Scan for the cell matching the given text and deliver its [x, y] coordinate at center. 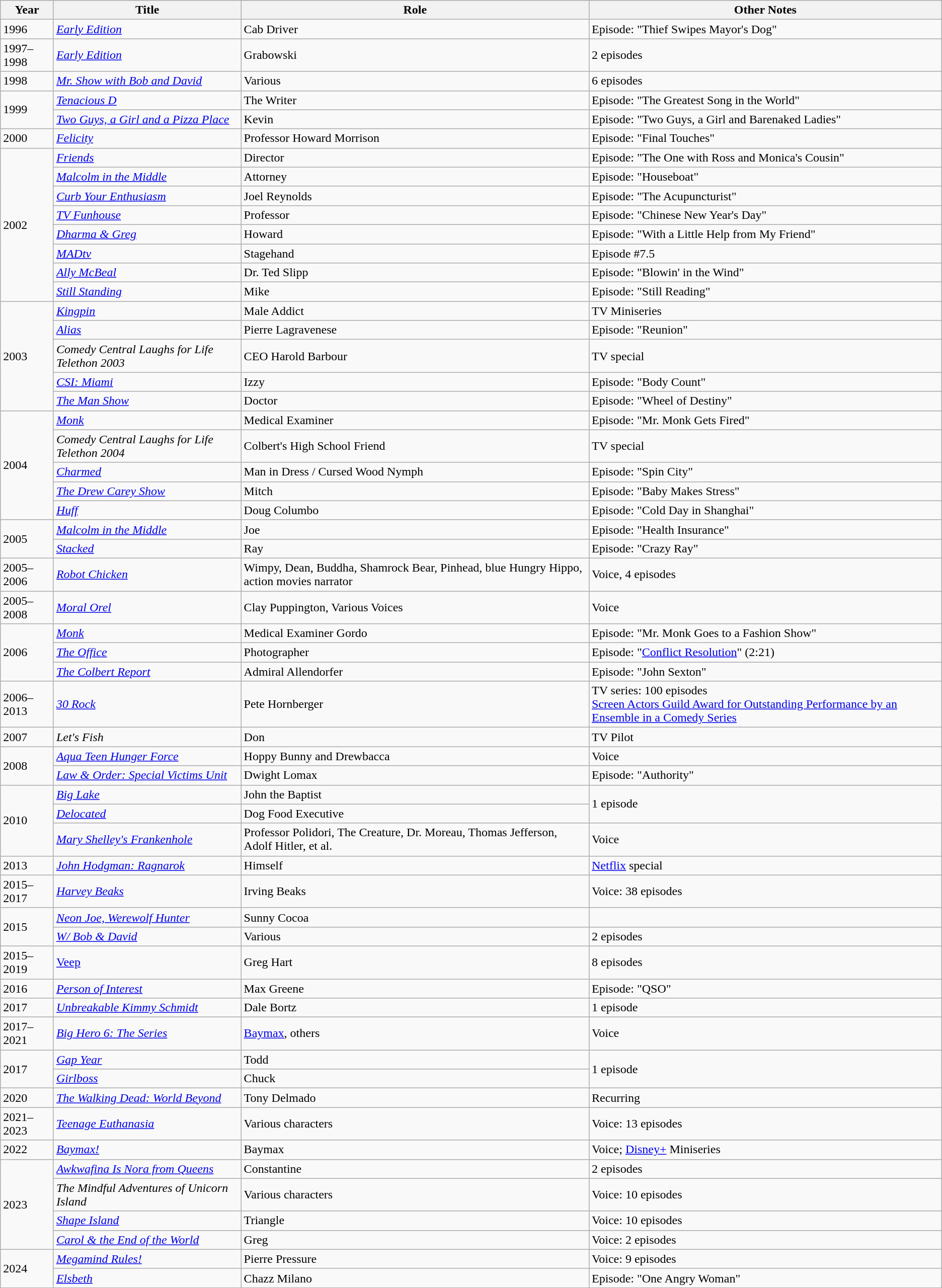
Role [415, 10]
Voice: 38 episodes [765, 892]
Neon Joe, Werewolf Hunter [147, 917]
Gap Year [147, 1060]
Pierre Pressure [415, 1259]
Howard [415, 234]
Voice, 4 episodes [765, 575]
Mitch [415, 491]
Stagehand [415, 253]
Episode: "John Sexton" [765, 672]
Greg [415, 1240]
Comedy Central Laughs for Life Telethon 2003 [147, 356]
Episode: "QSO" [765, 989]
The Drew Carey Show [147, 491]
1999 [27, 110]
Izzy [415, 382]
Baymax! [147, 1150]
2010 [27, 820]
Episode: "Health Insurance" [765, 529]
Male Addict [415, 311]
Veep [147, 962]
2015–2019 [27, 962]
2006 [27, 653]
2002 [27, 224]
Elsbeth [147, 1278]
Episode: "The Acupuncturist" [765, 196]
Wimpy, Dean, Buddha, Shamrock Bear, Pinhead, blue Hungry Hippo, action movies narrator [415, 575]
Episode: "Final Touches" [765, 138]
Professor Polidori, The Creature, Dr. Moreau, Thomas Jefferson, Adolf Hitler, et al. [415, 839]
Chuck [415, 1079]
Pierre Lagravenese [415, 330]
Other Notes [765, 10]
Episode: "Authority" [765, 775]
MADtv [147, 253]
The Office [147, 653]
Robot Chicken [147, 575]
Dr. Ted Slipp [415, 273]
Big Hero 6: The Series [147, 1033]
Episode: "Two Guys, a Girl and Barenaked Ladies" [765, 119]
Two Guys, a Girl and a Pizza Place [147, 119]
CEO Harold Barbour [415, 356]
Todd [415, 1060]
Mr. Show with Bob and David [147, 81]
2023 [27, 1204]
Professor [415, 215]
Dog Food Executive [415, 814]
Medical Examiner [415, 420]
Episode: "Houseboat" [765, 177]
Attorney [415, 177]
Title [147, 10]
2005 [27, 539]
Big Lake [147, 794]
2006–2013 [27, 704]
Huff [147, 510]
Episode: "The One with Ross and Monica's Cousin" [765, 157]
Curb Your Enthusiasm [147, 196]
Let's Fish [147, 737]
2003 [27, 356]
Teenage Euthanasia [147, 1124]
John the Baptist [415, 794]
Joe [415, 529]
Tony Delmado [415, 1098]
Voice: 13 episodes [765, 1124]
Moral Orel [147, 607]
Ally McBeal [147, 273]
The Man Show [147, 401]
Sunny Cocoa [415, 917]
Doug Columbo [415, 510]
2013 [27, 865]
2020 [27, 1098]
2021–2023 [27, 1124]
TV Funhouse [147, 215]
Year [27, 10]
Harvey Beaks [147, 892]
2016 [27, 989]
Colbert's High School Friend [415, 446]
The Colbert Report [147, 672]
Baymax [415, 1150]
Charmed [147, 472]
Megamind Rules! [147, 1259]
Girlboss [147, 1079]
Friends [147, 157]
Director [415, 157]
Max Greene [415, 989]
Chazz Milano [415, 1278]
Felicity [147, 138]
TV Pilot [765, 737]
Delocated [147, 814]
Dharma & Greg [147, 234]
Recurring [765, 1098]
Cab Driver [415, 29]
Voice; Disney+ Miniseries [765, 1150]
The Writer [415, 100]
Mary Shelley's Frankenhole [147, 839]
Alias [147, 330]
Episode: "Mr. Monk Gets Fired" [765, 420]
The Walking Dead: World Beyond [147, 1098]
Constantine [415, 1169]
2000 [27, 138]
Dwight Lomax [415, 775]
2022 [27, 1150]
2005–2006 [27, 575]
Greg Hart [415, 962]
8 episodes [765, 962]
Episode: "Crazy Ray" [765, 548]
Don [415, 737]
Ray [415, 548]
Tenacious D [147, 100]
Voice: 2 episodes [765, 1240]
Baymax, others [415, 1033]
2015–2017 [27, 892]
John Hodgman: Ragnarok [147, 865]
CSI: Miami [147, 382]
Awkwafina Is Nora from Queens [147, 1169]
Doctor [415, 401]
Person of Interest [147, 989]
Kingpin [147, 311]
2024 [27, 1268]
Episode: "Still Reading" [765, 292]
Kevin [415, 119]
Triangle [415, 1221]
Episode: "Mr. Monk Goes to a Fashion Show" [765, 633]
Episode #7.5 [765, 253]
W/ Bob & David [147, 936]
Pete Hornberger [415, 704]
Clay Puppington, Various Voices [415, 607]
Episode: "Spin City" [765, 472]
Netflix special [765, 865]
1997–1998 [27, 55]
TV Miniseries [765, 311]
Episode: "With a Little Help from My Friend" [765, 234]
Mike [415, 292]
Dale Bortz [415, 1008]
Episode: "Reunion" [765, 330]
2004 [27, 465]
Episode: "Thief Swipes Mayor's Dog" [765, 29]
Episode: "Conflict Resolution" (2:21) [765, 653]
Carol & the End of the World [147, 1240]
Hoppy Bunny and Drewbacca [415, 756]
Professor Howard Morrison [415, 138]
2015 [27, 927]
Episode: "One Angry Woman" [765, 1278]
The Mindful Adventures of Unicorn Island [147, 1194]
Admiral Allendorfer [415, 672]
Voice: 9 episodes [765, 1259]
2005–2008 [27, 607]
Unbreakable Kimmy Schmidt [147, 1008]
30 Rock [147, 704]
2008 [27, 766]
2007 [27, 737]
Episode: "Baby Makes Stress" [765, 491]
Grabowski [415, 55]
1998 [27, 81]
TV series: 100 episodesScreen Actors Guild Award for Outstanding Performance by an Ensemble in a Comedy Series [765, 704]
Medical Examiner Gordo [415, 633]
Photographer [415, 653]
Shape Island [147, 1221]
Comedy Central Laughs for Life Telethon 2004 [147, 446]
6 episodes [765, 81]
Episode: "Wheel of Destiny" [765, 401]
Himself [415, 865]
Stacked [147, 548]
Episode: "The Greatest Song in the World" [765, 100]
Joel Reynolds [415, 196]
Episode: "Chinese New Year's Day" [765, 215]
Still Standing [147, 292]
2017–2021 [27, 1033]
Episode: "Blowin' in the Wind" [765, 273]
Irving Beaks [415, 892]
Aqua Teen Hunger Force [147, 756]
Episode: "Body Count" [765, 382]
Law & Order: Special Victims Unit [147, 775]
Man in Dress / Cursed Wood Nymph [415, 472]
1996 [27, 29]
Episode: "Cold Day in Shanghai" [765, 510]
